Locate the cell with the specified text and output its [x, y] center coordinate. 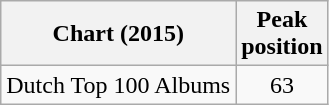
63 [282, 85]
Chart (2015) [118, 34]
Dutch Top 100 Albums [118, 85]
Peakposition [282, 34]
